Capture the cell that displays the provided text and extract its [X, Y] central coordinate. 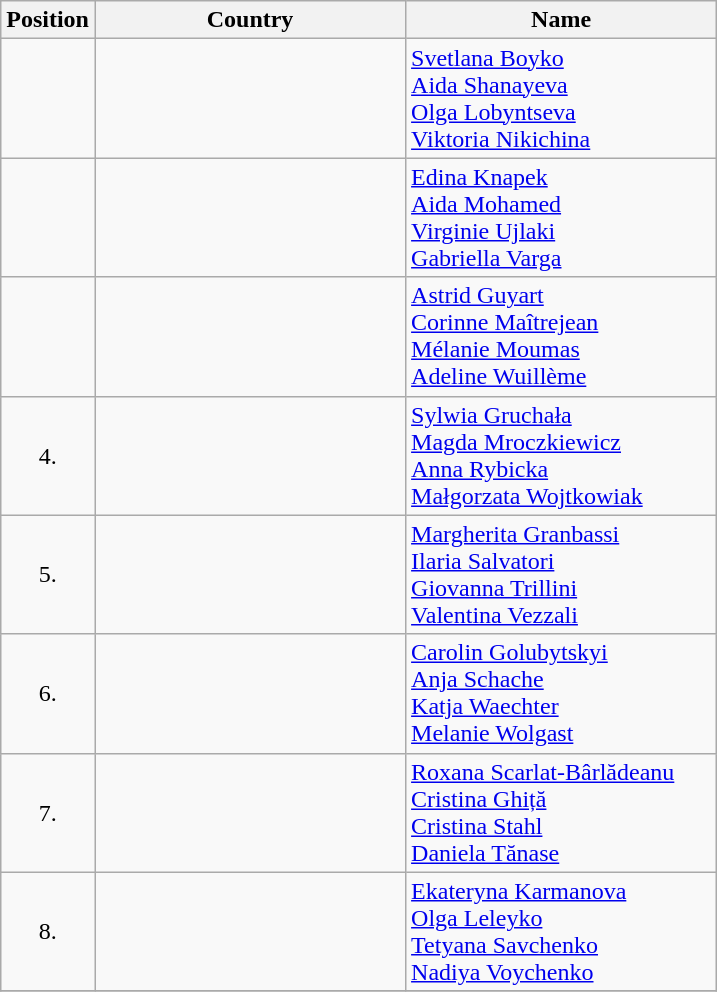
Carolin GolubytskyiAnja SchacheKatja WaechterMelanie Wolgast [562, 694]
7. [48, 812]
Roxana Scarlat-BârlădeanuCristina GhițăCristina StahlDaniela Tănase [562, 812]
4. [48, 456]
Name [562, 20]
Margherita GranbassiIlaria SalvatoriGiovanna TrilliniValentina Vezzali [562, 574]
Ekateryna KarmanovaOlga LeleykoTetyana SavchenkoNadiya Voychenko [562, 932]
8. [48, 932]
Svetlana BoykoAida ShanayevaOlga LobyntsevaViktoria Nikichina [562, 98]
Position [48, 20]
6. [48, 694]
Astrid GuyartCorinne MaîtrejeanMélanie MoumasAdeline Wuillème [562, 336]
Sylwia GruchałaMagda MroczkiewiczAnna RybickaMałgorzata Wojtkowiak [562, 456]
Edina KnapekAida MohamedVirginie UjlakiGabriella Varga [562, 218]
Country [250, 20]
5. [48, 574]
